Pinpoint the cell where the given text exists, returning its [X, Y] midpoint coordinate. 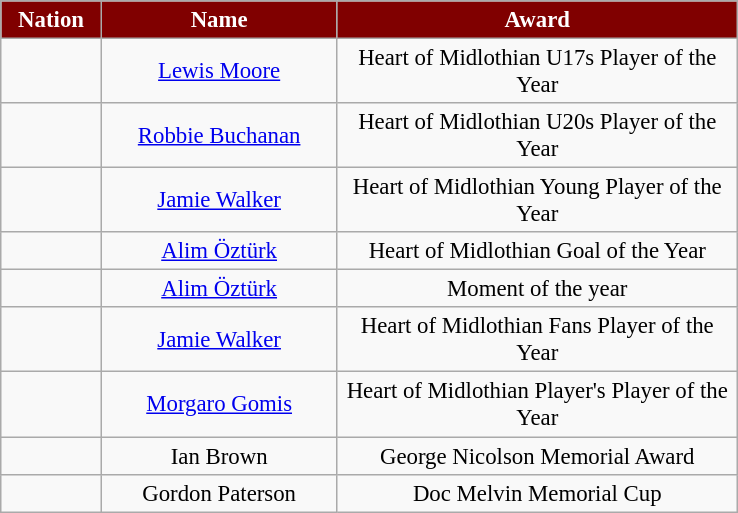
Nation [52, 20]
Lewis Moore [219, 72]
Heart of Midlothian Player's Player of the Year [538, 404]
Award [538, 20]
Heart of Midlothian Fans Player of the Year [538, 340]
Robbie Buchanan [219, 136]
George Nicolson Memorial Award [538, 456]
Heart of Midlothian Young Player of the Year [538, 200]
Moment of the year [538, 289]
Morgaro Gomis [219, 404]
Name [219, 20]
Ian Brown [219, 456]
Heart of Midlothian U17s Player of the Year [538, 72]
Heart of Midlothian Goal of the Year [538, 251]
Heart of Midlothian U20s Player of the Year [538, 136]
Doc Melvin Memorial Cup [538, 493]
Gordon Paterson [219, 493]
